Pinpoint the cell where the given text exists, returning its (X, Y) midpoint coordinate. 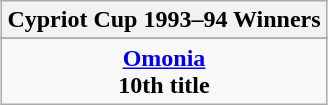
Omonia10th title (164, 72)
Cypriot Cup 1993–94 Winners (164, 20)
